Capture the cell that displays the provided text and extract its [X, Y] central coordinate. 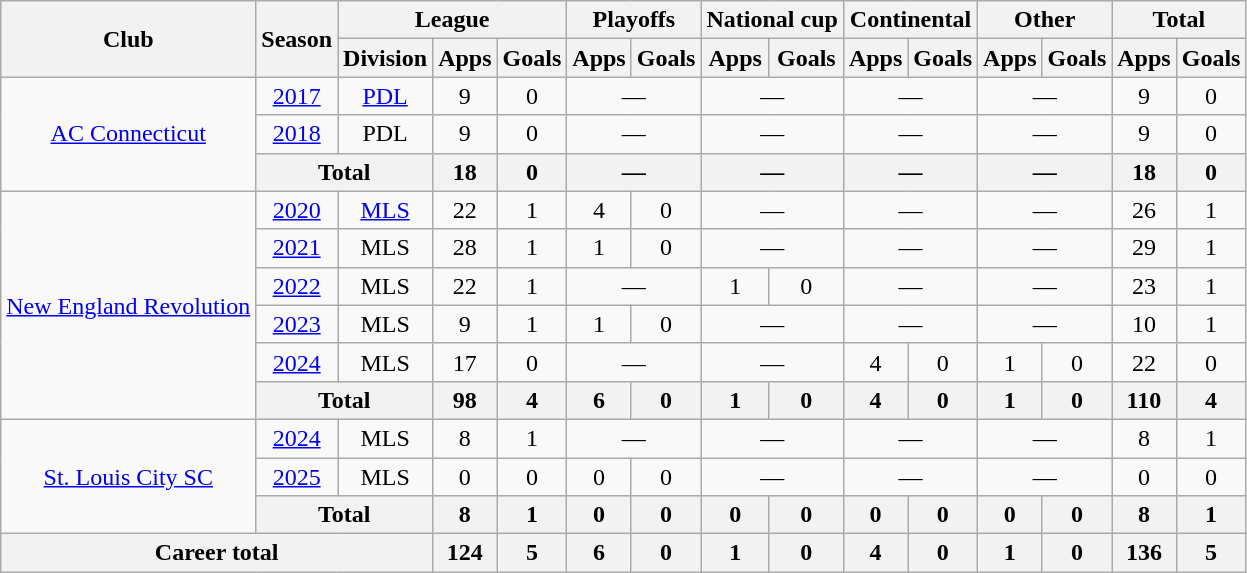
Club [128, 39]
124 [465, 553]
2018 [297, 134]
Division [386, 58]
28 [465, 248]
League [452, 20]
Other [1045, 20]
St. Louis City SC [128, 476]
Continental [910, 20]
2025 [297, 477]
Playoffs [634, 20]
2022 [297, 286]
2020 [297, 210]
2023 [297, 324]
2017 [297, 96]
110 [1144, 400]
23 [1144, 286]
Career total [217, 553]
17 [465, 362]
2021 [297, 248]
29 [1144, 248]
136 [1144, 553]
AC Connecticut [128, 134]
10 [1144, 324]
26 [1144, 210]
98 [465, 400]
National cup [772, 20]
New England Revolution [128, 305]
Season [297, 39]
